Output the [X, Y] coordinate of the center of the cell containing the given text.  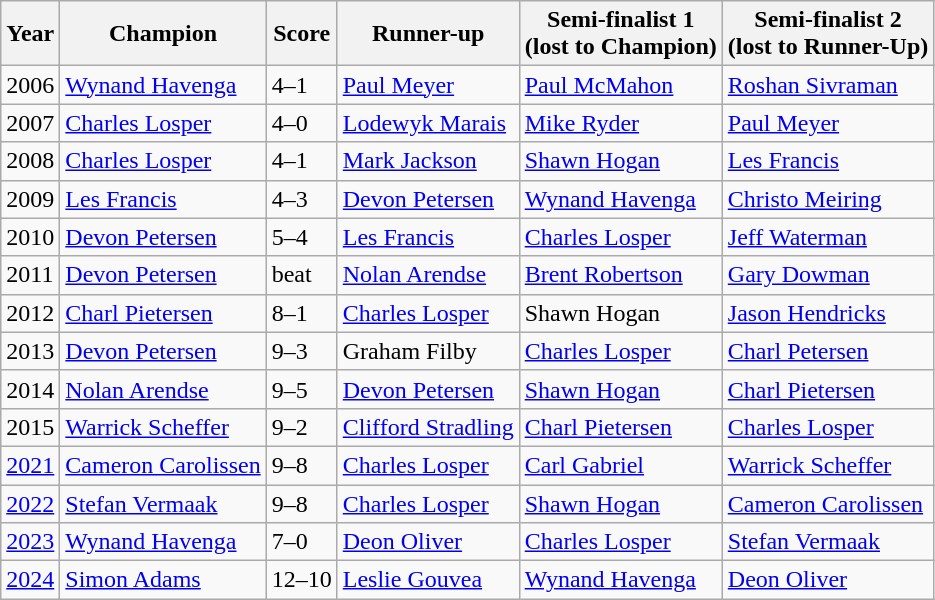
2009 [30, 199]
Brent Robertson [620, 275]
2014 [30, 389]
Carl Gabriel [620, 465]
5–4 [302, 237]
Leslie Gouvea [428, 580]
Champion [163, 34]
Charl Petersen [828, 351]
Semi-finalist 1 (lost to Champion) [620, 34]
4–3 [302, 199]
2013 [30, 351]
2015 [30, 427]
7–0 [302, 542]
2012 [30, 313]
2011 [30, 275]
Mike Ryder [620, 123]
2006 [30, 85]
beat [302, 275]
8–1 [302, 313]
Semi-finalist 2 (lost to Runner-Up) [828, 34]
Lodewyk Marais [428, 123]
Score [302, 34]
9–2 [302, 427]
2021 [30, 465]
Paul McMahon [620, 85]
Jeff Waterman [828, 237]
Graham Filby [428, 351]
2023 [30, 542]
2022 [30, 503]
2024 [30, 580]
Roshan Sivraman [828, 85]
Gary Dowman [828, 275]
Mark Jackson [428, 161]
Christo Meiring [828, 199]
2010 [30, 237]
9–3 [302, 351]
Clifford Stradling [428, 427]
Year [30, 34]
9–5 [302, 389]
Runner-up [428, 34]
4–0 [302, 123]
2008 [30, 161]
2007 [30, 123]
12–10 [302, 580]
Jason Hendricks [828, 313]
Simon Adams [163, 580]
